Pinpoint the cell where the given text exists, returning its (X, Y) midpoint coordinate. 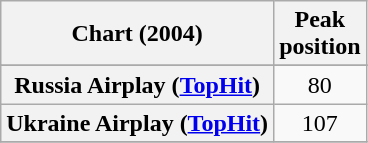
Peakposition (320, 34)
107 (320, 123)
Ukraine Airplay (TopHit) (138, 123)
80 (320, 85)
Chart (2004) (138, 34)
Russia Airplay (TopHit) (138, 85)
